Scan for the cell matching the given text and deliver its (X, Y) coordinate at center. 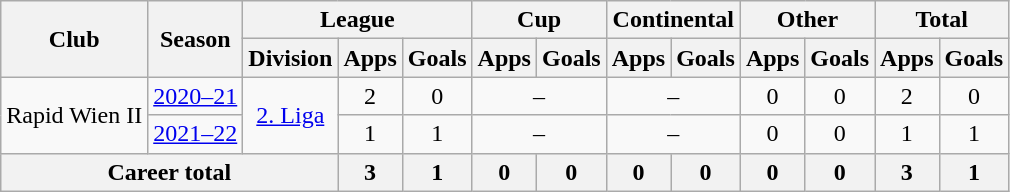
Cup (539, 20)
Season (196, 39)
Continental (673, 20)
2. Liga (290, 115)
Other (807, 20)
Club (74, 39)
League (358, 20)
Division (290, 58)
2021–22 (196, 134)
Rapid Wien II (74, 115)
Career total (170, 172)
2020–21 (196, 96)
Total (942, 20)
